Provide the [x, y] coordinate of the cell's center where the given text is located.  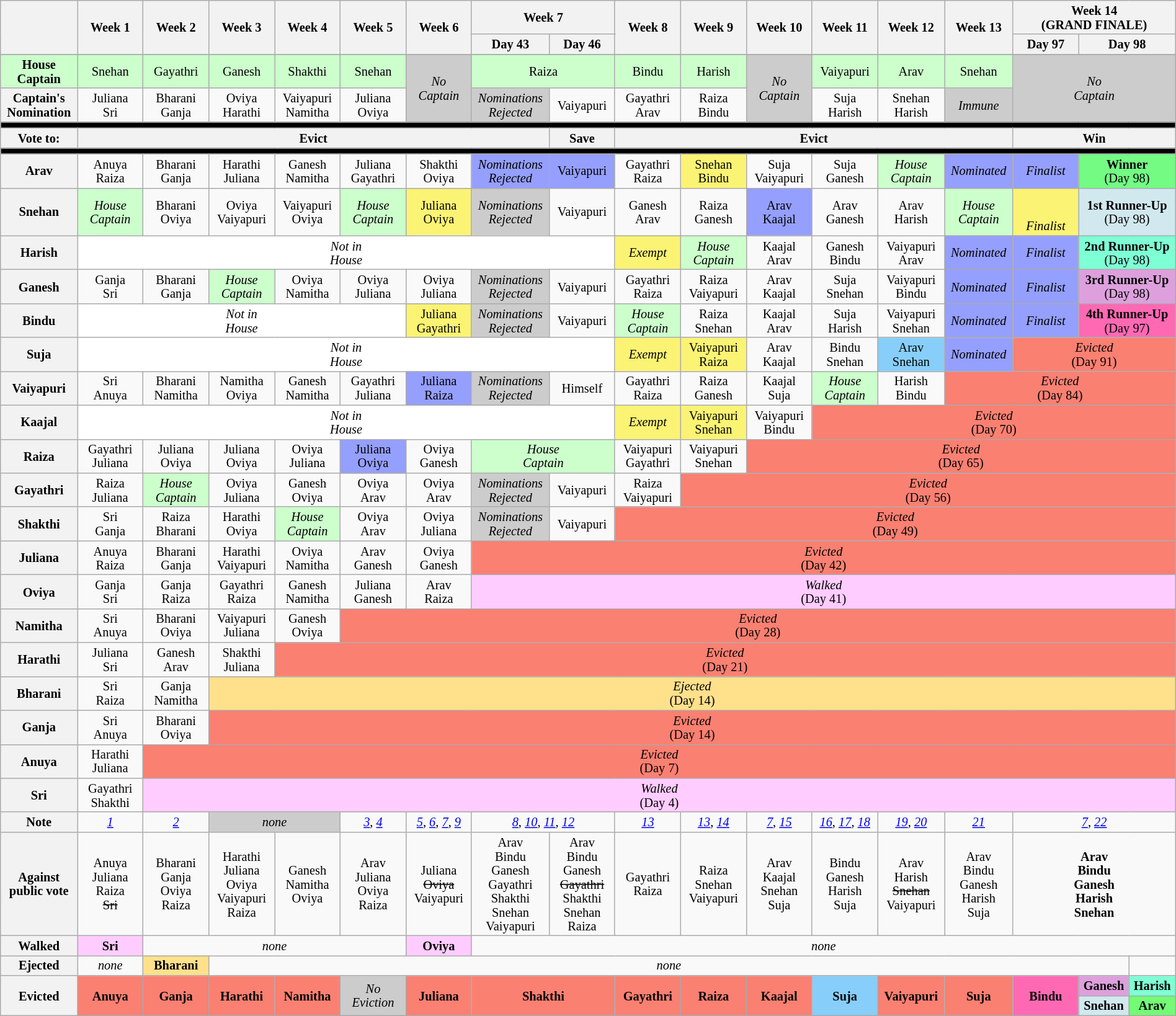
Evicted(Day 28) [758, 625]
HarathiOviya [242, 524]
AravKaajalSnehanSuja [779, 883]
AravBinduGaneshHarishSuja [979, 883]
19, 20 [911, 822]
VaiyapuriNamitha [308, 105]
Evicted(Day 49) [895, 524]
VaiyapuriArav [911, 253]
SriGanja [110, 524]
8, 10, 11, 12 [543, 822]
VaiyapuriJuliana [242, 625]
GayathriShakthi [110, 795]
BharaniNamitha [176, 388]
3, 4 [373, 822]
5, 6, 7, 9 [439, 822]
Week 9 [713, 27]
AravBinduGaneshGayathriShakthiSnehanVaiyapuri [510, 883]
RaizaSnehanVaiyapuri [713, 883]
VaiyapuriBindu [911, 287]
VaiyapuriOviya [308, 212]
Win [1094, 138]
GanjaNamitha [176, 693]
SriRaiza [110, 693]
Week 4 [308, 27]
HarathiJulianaOviyaVaiyapuriRaiza [242, 883]
GaneshNamithaOviya [308, 883]
2nd Runner-Up(Day 98) [1127, 253]
Winner(Day 98) [1127, 171]
Evicted(Day 56) [928, 490]
13, 14 [713, 822]
Week 7 [543, 17]
JulianaRaiza [439, 388]
7, 15 [779, 822]
SnehanBindu [713, 171]
Week 14(GRAND FINALE) [1094, 17]
HarishBindu [911, 388]
1 [110, 822]
2 [176, 822]
Week 5 [373, 27]
Vaiyapuri Bindu [779, 422]
Day 97 [1046, 44]
Evicted(Day 14) [692, 727]
Week 8 [648, 27]
Walked(Day 41) [824, 592]
21 [979, 822]
Walked(Day 4) [660, 795]
BinduGaneshHarish Suja [845, 883]
GanjaRaiza [176, 592]
GayathriArav [648, 105]
Ejected(Day 14) [692, 693]
Evicted(Day 7) [660, 762]
AnuyaJulianaRaizaSri [110, 883]
1st Runner-Up (Day 98) [1127, 212]
Kaajal Suja [779, 388]
Week 1 [110, 27]
7, 22 [1094, 822]
OviyaVaiyapuri [242, 212]
Day 98 [1127, 44]
RaizaBindu [713, 105]
RaizaBharani [176, 524]
Arav Kaajal [779, 287]
AravHarish [911, 212]
HarathiVaiyapuri [242, 558]
VaiyapuriRaiza [713, 355]
Evicted [39, 996]
AravRaiza [439, 592]
Evicted(Day 21) [726, 660]
Evicted(Day 84) [1061, 388]
16, 17, 18 [845, 822]
RaizaSnehan [713, 320]
Note [39, 822]
3rd Runner-Up(Day 98) [1127, 287]
13 [648, 822]
Immune [979, 105]
Week 10 [779, 27]
JulianaGanesh [373, 592]
SujaSnehan [845, 287]
GaneshBindu [845, 253]
ShakthiOviya [439, 171]
AravBinduGaneshHarishSnehan [1094, 883]
Vote to: [39, 138]
VaiyapuriGayathri [648, 457]
JulianaOviyaVaiyapuri [439, 883]
AravJulianaOviyaRaiza [373, 883]
Againstpublic vote [39, 883]
Week 6 [439, 27]
OviyaHarathi [242, 105]
SujaVaiyapuri [779, 171]
Week 2 [176, 27]
ShakthiJuliana [242, 660]
Evicted(Day 91) [1094, 355]
Evicted(Day 65) [961, 457]
RaizaJuliana [110, 490]
NamithaOviya [242, 388]
BinduSnehan [845, 355]
Himself [582, 388]
Week 13 [979, 27]
Walked [39, 945]
Captain's Nomination [39, 105]
AravBinduGaneshGayathriShakthiSnehanRaiza [582, 883]
Day 46 [582, 44]
SnehanHarish [911, 105]
Week 12 [911, 27]
BharaniGanjaOviyaRaiza [176, 883]
Ejected [39, 965]
Evicted(Day 42) [824, 558]
Save [582, 138]
AravSnehan [911, 355]
Day 43 [510, 44]
SujaGanesh [845, 171]
4th Runner-Up(Day 97) [1127, 320]
AravHarishSnehanVaiyapuri [911, 883]
NoEviction [373, 996]
Week 3 [242, 27]
Week 11 [845, 27]
Evicted(Day 70) [994, 422]
